Output the [x, y] coordinate of the center of the cell containing the given text.  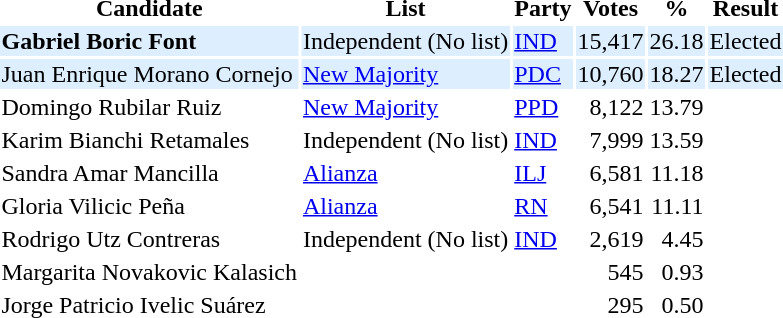
Margarita Novakovic Kalasich [149, 272]
Gabriel Boric Font [149, 41]
Rodrigo Utz Contreras [149, 239]
545 [610, 272]
13.59 [676, 140]
10,760 [610, 74]
PPD [543, 107]
2,619 [610, 239]
11.11 [676, 206]
13.79 [676, 107]
6,581 [610, 173]
4.45 [676, 239]
ILJ [543, 173]
7,999 [610, 140]
6,541 [610, 206]
RN [543, 206]
Juan Enrique Morano Cornejo [149, 74]
Sandra Amar Mancilla [149, 173]
8,122 [610, 107]
Domingo Rubilar Ruiz [149, 107]
Gloria Vilicic Peña [149, 206]
0.93 [676, 272]
11.18 [676, 173]
26.18 [676, 41]
Karim Bianchi Retamales [149, 140]
PDC [543, 74]
15,417 [610, 41]
18.27 [676, 74]
